Detect which cell encompasses the target text, then output its [X, Y] center coordinate. 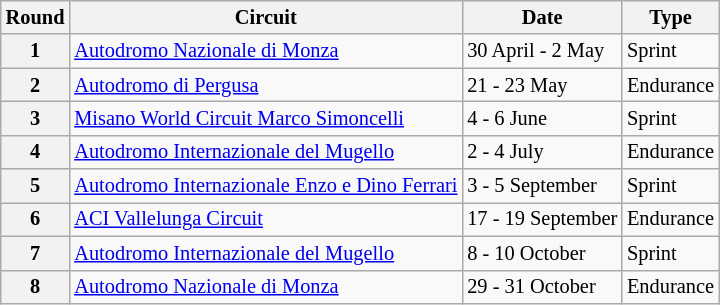
4 [36, 152]
Autodromo di Pergusa [266, 85]
17 - 19 September [542, 219]
21 - 23 May [542, 85]
1 [36, 51]
Round [36, 17]
4 - 6 June [542, 118]
Misano World Circuit Marco Simoncelli [266, 118]
29 - 31 October [542, 287]
8 [36, 287]
30 April - 2 May [542, 51]
6 [36, 219]
5 [36, 186]
Circuit [266, 17]
7 [36, 253]
2 - 4 July [542, 152]
Date [542, 17]
ACI Vallelunga Circuit [266, 219]
3 - 5 September [542, 186]
3 [36, 118]
2 [36, 85]
8 - 10 October [542, 253]
Autodromo Internazionale Enzo e Dino Ferrari [266, 186]
Type [670, 17]
